Return the [x, y] coordinate for the center point of the cell that contains the specified text.  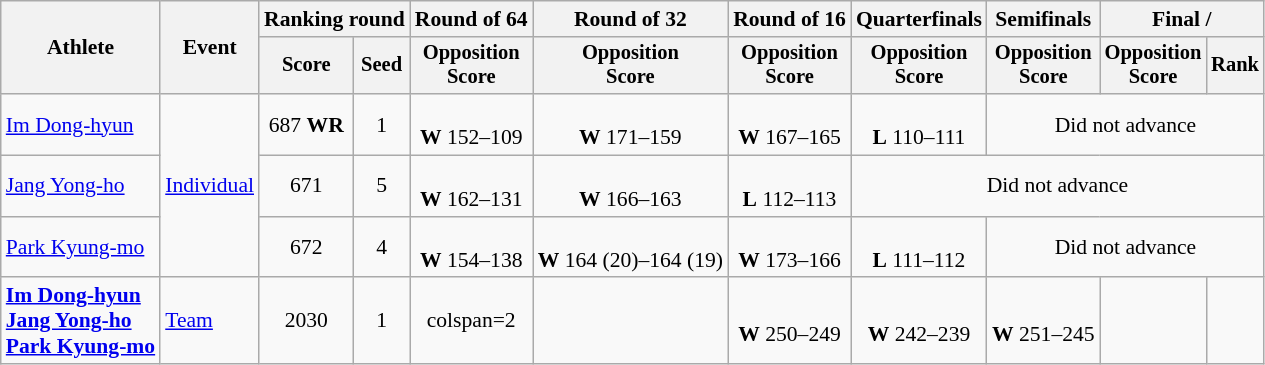
Round of 32 [630, 19]
Individual [210, 186]
W 167–165 [790, 124]
L 111–112 [919, 248]
Semifinals [1044, 19]
671 [306, 186]
W 251–245 [1044, 322]
Round of 64 [472, 19]
W 250–249 [790, 322]
Seed [381, 66]
Im Dong-hyunJang Yong-hoPark Kyung-mo [80, 322]
2030 [306, 322]
Team [210, 322]
Quarterfinals [919, 19]
Rank [1235, 66]
W 162–131 [472, 186]
W 152–109 [472, 124]
4 [381, 248]
Event [210, 48]
W 154–138 [472, 248]
Jang Yong-ho [80, 186]
687 WR [306, 124]
Athlete [80, 48]
Im Dong-hyun [80, 124]
L 110–111 [919, 124]
672 [306, 248]
W 166–163 [630, 186]
Ranking round [334, 19]
W 242–239 [919, 322]
Park Kyung-mo [80, 248]
Round of 16 [790, 19]
W 171–159 [630, 124]
W 173–166 [790, 248]
Final / [1182, 19]
Score [306, 66]
W 164 (20)–164 (19) [630, 248]
5 [381, 186]
L 112–113 [790, 186]
colspan=2 [472, 322]
